Determine the (X, Y) coordinate at the center of the cell enclosing the given text.  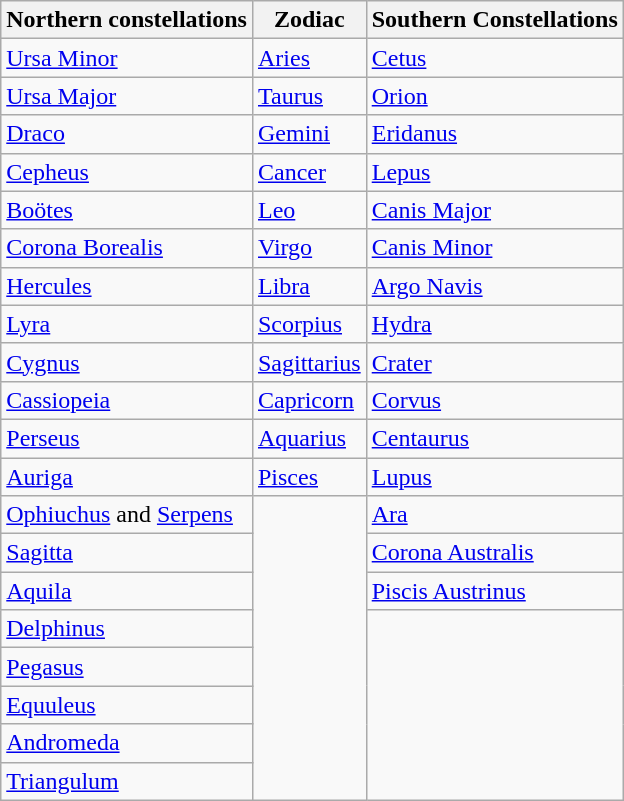
Gemini (309, 134)
Cepheus (127, 172)
Ursa Major (127, 96)
Southern Constellations (494, 20)
Lupus (494, 477)
Crater (494, 362)
Cassiopeia (127, 400)
Argo Navis (494, 286)
Corona Borealis (127, 248)
Perseus (127, 438)
Centaurus (494, 438)
Ursa Minor (127, 58)
Equuleus (127, 705)
Hercules (127, 286)
Triangulum (127, 781)
Hydra (494, 324)
Canis Major (494, 210)
Ara (494, 515)
Corvus (494, 400)
Orion (494, 96)
Eridanus (494, 134)
Lepus (494, 172)
Virgo (309, 248)
Sagittarius (309, 362)
Aquarius (309, 438)
Lyra (127, 324)
Corona Australis (494, 553)
Piscis Austrinus (494, 591)
Scorpius (309, 324)
Cygnus (127, 362)
Aries (309, 58)
Boötes (127, 210)
Aquila (127, 591)
Auriga (127, 477)
Draco (127, 134)
Pegasus (127, 667)
Libra (309, 286)
Taurus (309, 96)
Zodiac (309, 20)
Northern constellations (127, 20)
Andromeda (127, 743)
Delphinus (127, 629)
Leo (309, 210)
Pisces (309, 477)
Capricorn (309, 400)
Canis Minor (494, 248)
Sagitta (127, 553)
Ophiuchus and Serpens (127, 515)
Cetus (494, 58)
Cancer (309, 172)
